Find where the given text appears and provide that cell's center as (x, y) coordinate. 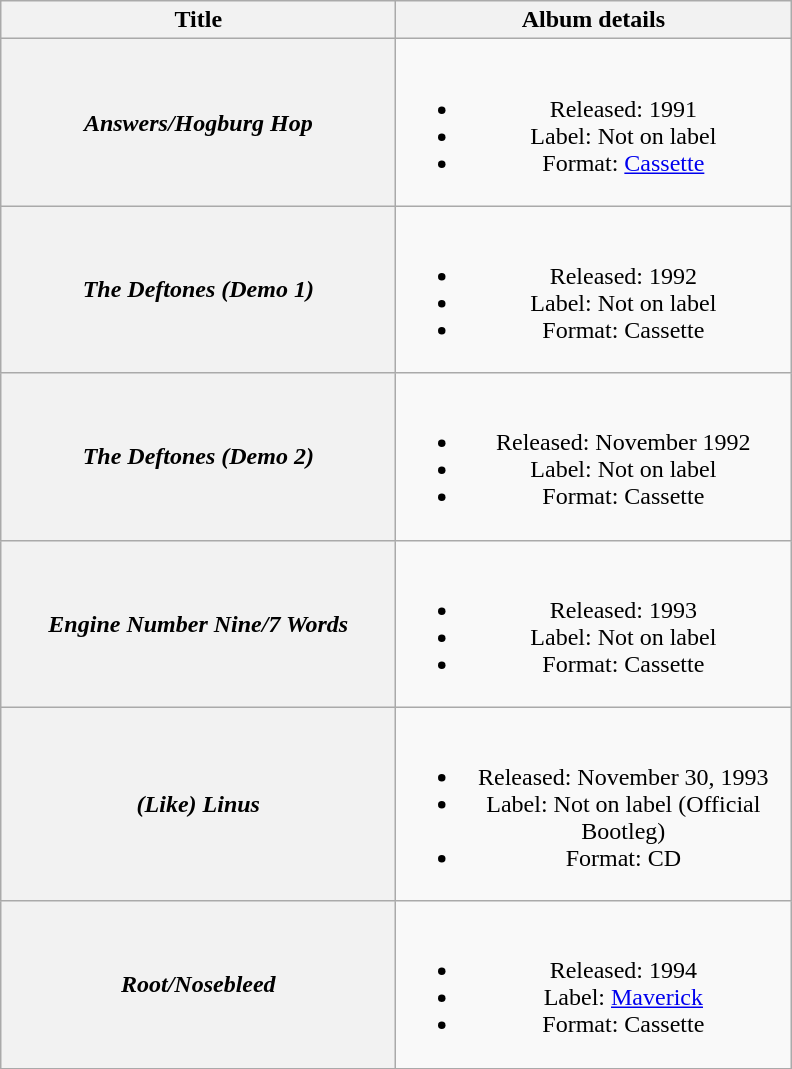
Answers/Hogburg Hop (198, 122)
Engine Number Nine/7 Words (198, 624)
Released: November 30, 1993Label: Not on label (Official Bootleg)Format: CD (594, 804)
(Like) Linus (198, 804)
The Deftones (Demo 2) (198, 456)
Title (198, 20)
Released: November 1992Label: Not on labelFormat: Cassette (594, 456)
Root/Nosebleed (198, 984)
Released: 1991Label: Not on labelFormat: Cassette (594, 122)
Album details (594, 20)
Released: 1994Label: MaverickFormat: Cassette (594, 984)
Released: 1993Label: Not on labelFormat: Cassette (594, 624)
Released: 1992Label: Not on labelFormat: Cassette (594, 290)
The Deftones (Demo 1) (198, 290)
